From the cell containing the given text, extract its center point as [x, y] coordinate. 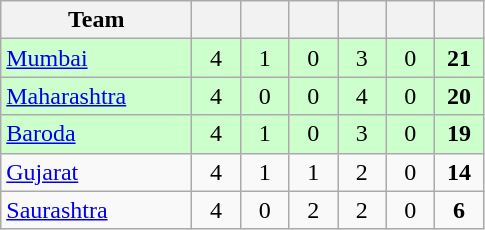
Maharashtra [96, 96]
14 [460, 172]
21 [460, 58]
19 [460, 134]
20 [460, 96]
Mumbai [96, 58]
6 [460, 210]
Saurashtra [96, 210]
Gujarat [96, 172]
Team [96, 20]
Baroda [96, 134]
